Extract the (x, y) coordinate from the center of the cell holding the provided text.  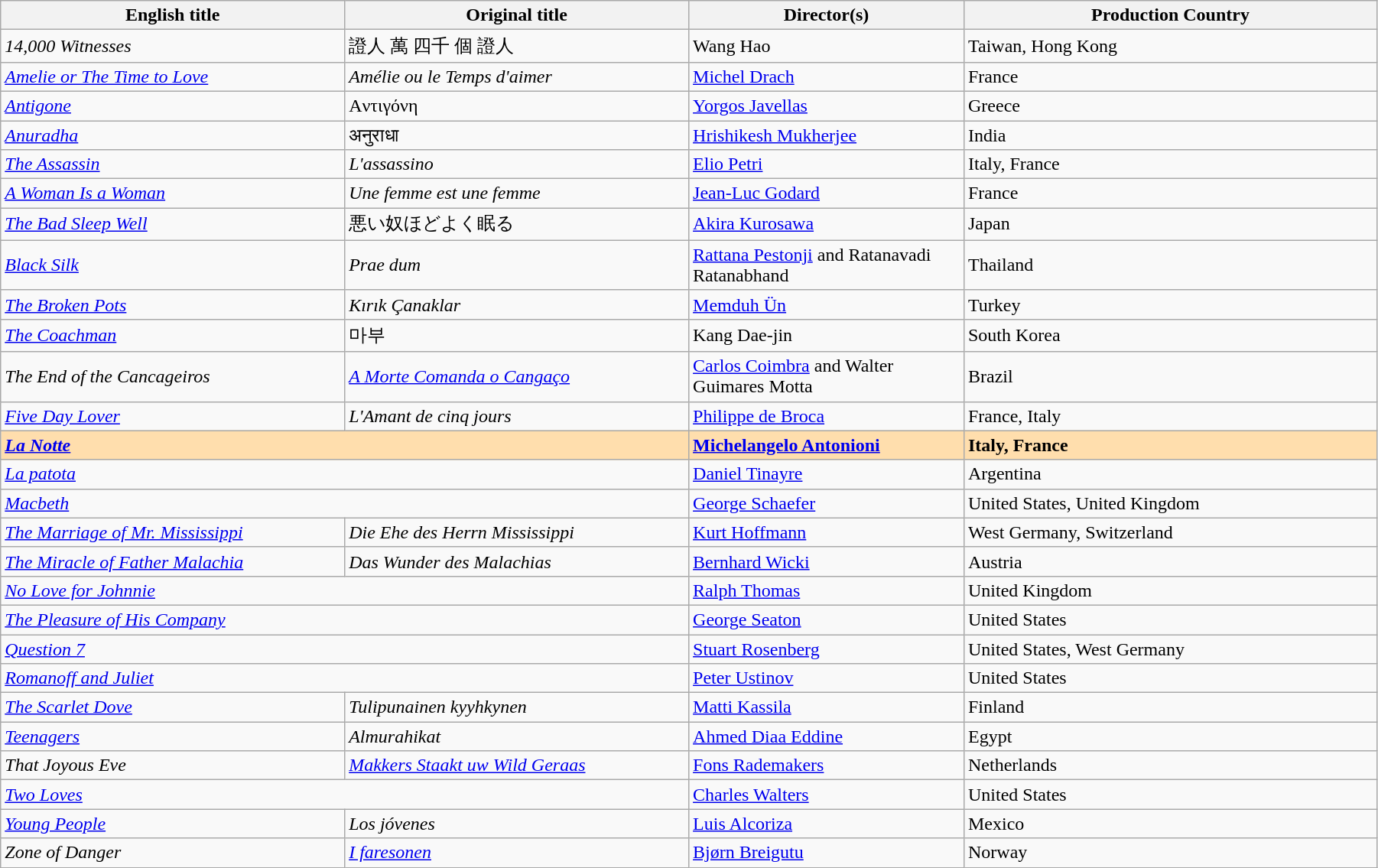
證人 萬 四千 個 證人 (517, 46)
Director(s) (827, 15)
The Bad Sleep Well (173, 225)
Rattana Pestonji and Ratanavadi Ratanabhand (827, 265)
Philippe de Broca (827, 416)
Makkers Staakt uw Wild Geraas (517, 766)
South Korea (1170, 335)
A Woman Is a Woman (173, 193)
Ahmed Diaa Eddine (827, 736)
Original title (517, 15)
Tulipunainen kyyhkynen (517, 707)
Austria (1170, 561)
Ralph Thomas (827, 590)
La patota (345, 474)
The Assassin (173, 164)
Luis Alcoriza (827, 824)
Bjørn Breigutu (827, 853)
Michelangelo Antonioni (827, 445)
Norway (1170, 853)
Finland (1170, 707)
Turkey (1170, 304)
Daniel Tinayre (827, 474)
Kurt Hoffmann (827, 532)
The Scarlet Dove (173, 707)
The Broken Pots (173, 304)
George Schaefer (827, 503)
The Pleasure of His Company (345, 619)
Peter Ustinov (827, 678)
Aντιγόνη (517, 106)
Production Country (1170, 15)
Antigone (173, 106)
The Marriage of Mr. Mississippi (173, 532)
A Morte Comanda o Cangaço (517, 376)
Charles Walters (827, 795)
The Miracle of Father Malachia (173, 561)
West Germany, Switzerland (1170, 532)
United States, United Kingdom (1170, 503)
The End of the Cancageiros (173, 376)
Black Silk (173, 265)
George Seaton (827, 619)
Akira Kurosawa (827, 225)
Question 7 (345, 649)
14,000 Witnesses (173, 46)
Memduh Ün (827, 304)
I faresonen (517, 853)
Amélie ou le Temps d'aimer (517, 76)
Amelie or The Time to Love (173, 76)
Romanoff and Juliet (345, 678)
Die Ehe des Herrn Mississippi (517, 532)
Jean-Luc Godard (827, 193)
마부 (517, 335)
Young People (173, 824)
Kırık Çanaklar (517, 304)
Mexico (1170, 824)
Los jóvenes (517, 824)
France, Italy (1170, 416)
English title (173, 15)
No Love for Johnnie (345, 590)
Egypt (1170, 736)
Michel Drach (827, 76)
Une femme est une femme (517, 193)
The Coachman (173, 335)
अनुराधा (517, 135)
Thailand (1170, 265)
Macbeth (345, 503)
La Notte (345, 445)
Kang Dae-jin (827, 335)
Elio Petri (827, 164)
Hrishikesh Mukherjee (827, 135)
L'Amant de cinq jours (517, 416)
Argentina (1170, 474)
United States, West Germany (1170, 649)
Two Loves (345, 795)
悪い奴ほどよく眠る (517, 225)
That Joyous Eve (173, 766)
Teenagers (173, 736)
Fons Rademakers (827, 766)
Netherlands (1170, 766)
Almurahikat (517, 736)
Anuradha (173, 135)
L'assassino (517, 164)
Das Wunder des Malachias (517, 561)
Carlos Coimbra and Walter Guimares Motta (827, 376)
United Kingdom (1170, 590)
Stuart Rosenberg (827, 649)
Prae dum (517, 265)
Greece (1170, 106)
Wang Hao (827, 46)
Matti Kassila (827, 707)
Zone of Danger (173, 853)
Japan (1170, 225)
Five Day Lover (173, 416)
Bernhard Wicki (827, 561)
Brazil (1170, 376)
Taiwan, Hong Kong (1170, 46)
India (1170, 135)
Yorgos Javellas (827, 106)
